Search for the cell housing the specified text and yield its (x, y) center coordinate. 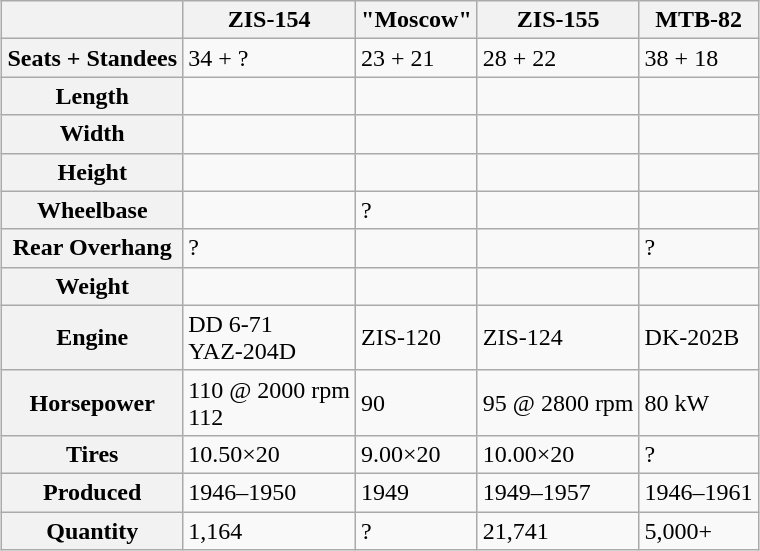
"Moscow" (417, 20)
Rear Overhang (92, 248)
80 kW (698, 402)
34 + ? (270, 58)
Wheelbase (92, 210)
ZIS-124 (558, 338)
DD 6-71YAZ-204D (270, 338)
Length (92, 96)
1,164 (270, 531)
1946–1961 (698, 492)
90 (417, 402)
1949–1957 (558, 492)
1946–1950 (270, 492)
10.50×20 (270, 454)
28 + 22 (558, 58)
95 @ 2800 rpm (558, 402)
5,000+ (698, 531)
110 @ 2000 rpm112 (270, 402)
Quantity (92, 531)
Height (92, 172)
9.00×20 (417, 454)
1949 (417, 492)
DK-202B (698, 338)
MTB-82 (698, 20)
Width (92, 134)
ZIS-120 (417, 338)
Horsepower (92, 402)
Tires (92, 454)
Weight (92, 286)
23 + 21 (417, 58)
21,741 (558, 531)
Seats + Standees (92, 58)
Produced (92, 492)
ZIS-155 (558, 20)
Engine (92, 338)
38 + 18 (698, 58)
10.00×20 (558, 454)
ZIS-154 (270, 20)
